Scan for the cell matching the given text and deliver its [x, y] coordinate at center. 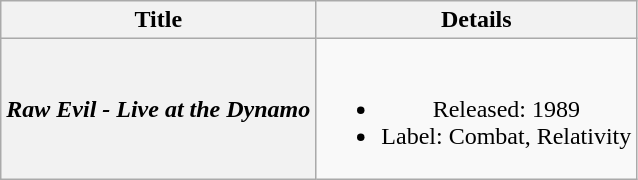
Title [158, 20]
Raw Evil - Live at the Dynamo [158, 109]
Released: 1989Label: Combat, Relativity [476, 109]
Details [476, 20]
